Return the (X, Y) coordinate for the center point of the cell that contains the specified text.  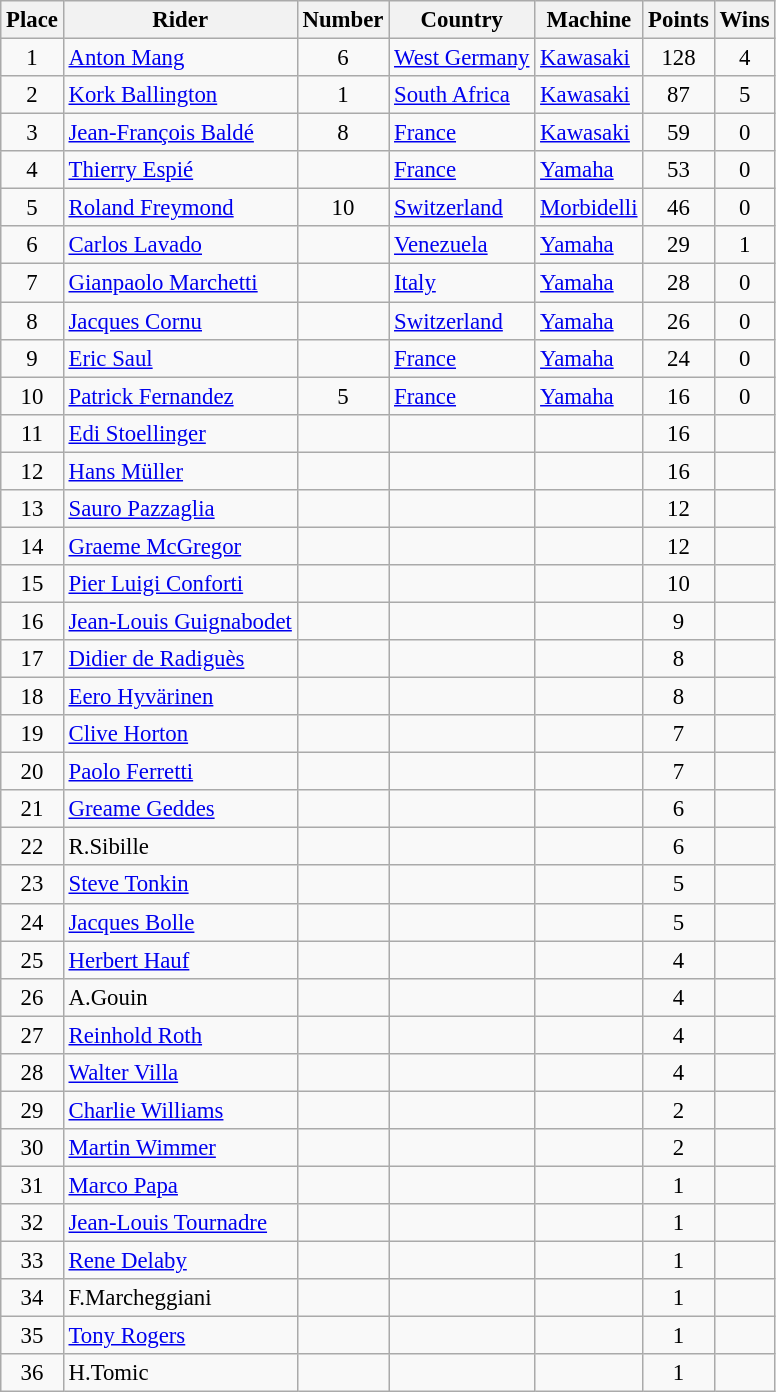
53 (678, 170)
13 (32, 509)
Edi Stoellinger (180, 433)
Charlie Williams (180, 1110)
Kork Ballington (180, 95)
27 (32, 1035)
Pier Luigi Conforti (180, 584)
46 (678, 208)
11 (32, 433)
Marco Papa (180, 1185)
R.Sibille (180, 847)
59 (678, 133)
21 (32, 809)
Thierry Espié (180, 170)
Carlos Lavado (180, 245)
128 (678, 58)
Eero Hyvärinen (180, 697)
Sauro Pazzaglia (180, 509)
Paolo Ferretti (180, 772)
West Germany (462, 58)
Roland Freymond (180, 208)
Country (462, 20)
Eric Saul (180, 358)
3 (32, 133)
Number (343, 20)
Venezuela (462, 245)
23 (32, 885)
Walter Villa (180, 1073)
34 (32, 1298)
20 (32, 772)
30 (32, 1148)
Gianpaolo Marchetti (180, 283)
Rene Delaby (180, 1261)
Jean-François Baldé (180, 133)
South Africa (462, 95)
Wins (744, 20)
H.Tomic (180, 1373)
Clive Horton (180, 734)
Martin Wimmer (180, 1148)
Didier de Radiguès (180, 659)
Morbidelli (589, 208)
F.Marcheggiani (180, 1298)
Italy (462, 283)
Jean-Louis Guignabodet (180, 621)
Hans Müller (180, 471)
33 (32, 1261)
15 (32, 584)
25 (32, 960)
Jean-Louis Tournadre (180, 1223)
Greame Geddes (180, 809)
Reinhold Roth (180, 1035)
Herbert Hauf (180, 960)
Rider (180, 20)
Patrick Fernandez (180, 396)
Points (678, 20)
32 (32, 1223)
Graeme McGregor (180, 546)
87 (678, 95)
Steve Tonkin (180, 885)
Jacques Bolle (180, 922)
Jacques Cornu (180, 321)
A.Gouin (180, 997)
18 (32, 697)
35 (32, 1336)
Anton Mang (180, 58)
Machine (589, 20)
22 (32, 847)
36 (32, 1373)
31 (32, 1185)
Tony Rogers (180, 1336)
Place (32, 20)
14 (32, 546)
17 (32, 659)
19 (32, 734)
